Detect which cell encompasses the target text, then output its [X, Y] center coordinate. 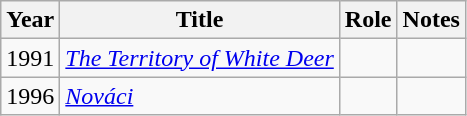
1991 [30, 58]
Notes [431, 20]
1996 [30, 96]
Title [200, 20]
Year [30, 20]
Role [368, 20]
Nováci [200, 96]
The Territory of White Deer [200, 58]
